Locate the cell with the specified text and output its (x, y) center coordinate. 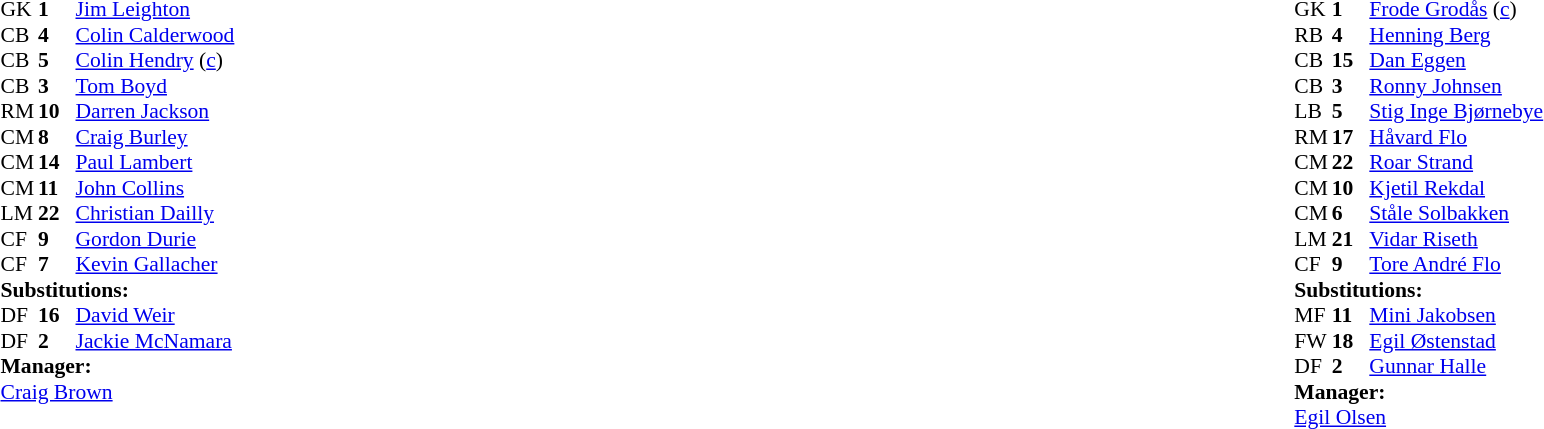
Jackie McNamara (156, 341)
Gordon Durie (156, 239)
Kjetil Rekdal (1456, 188)
14 (57, 163)
FW (1313, 341)
16 (57, 315)
Colin Calderwood (156, 35)
Roar Strand (1456, 163)
8 (57, 137)
17 (1351, 137)
Håvard Flo (1456, 137)
MF (1313, 315)
21 (1351, 239)
Colin Hendry (c) (156, 61)
John Collins (156, 188)
RB (1313, 35)
Stig Inge Bjørnebye (1456, 111)
Craig Brown (117, 392)
Mini Jakobsen (1456, 315)
6 (1351, 213)
Egil Østenstad (1456, 341)
7 (57, 265)
Dan Eggen (1456, 61)
LB (1313, 111)
Tom Boyd (156, 86)
Ronny Johnsen (1456, 86)
Darren Jackson (156, 111)
Tore André Flo (1456, 265)
Craig Burley (156, 137)
Gunnar Halle (1456, 367)
Kevin Gallacher (156, 265)
18 (1351, 341)
Henning Berg (1456, 35)
Vidar Riseth (1456, 239)
15 (1351, 61)
Christian Dailly (156, 213)
Paul Lambert (156, 163)
Ståle Solbakken (1456, 213)
David Weir (156, 315)
